Return the [X, Y] coordinate for the center point of the cell that contains the specified text.  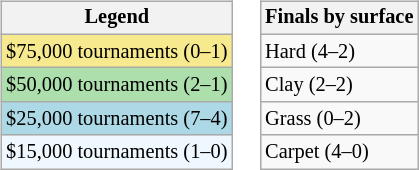
$25,000 tournaments (7–4) [116, 119]
$50,000 tournaments (2–1) [116, 85]
$15,000 tournaments (1–0) [116, 152]
$75,000 tournaments (0–1) [116, 51]
Carpet (4–0) [339, 152]
Finals by surface [339, 18]
Clay (2–2) [339, 85]
Legend [116, 18]
Grass (0–2) [339, 119]
Hard (4–2) [339, 51]
